Return (X, Y) of the center of cell containing provided text 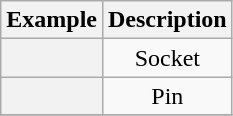
Pin (167, 96)
Socket (167, 58)
Description (167, 20)
Example (52, 20)
